Determine the (x, y) coordinate at the center of the cell enclosing the given text.  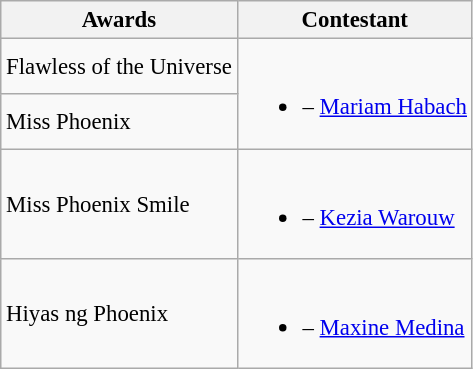
– Mariam Habach (354, 94)
Awards (119, 20)
Miss Phoenix Smile (119, 204)
– Maxine Medina (354, 314)
Contestant (354, 20)
Miss Phoenix (119, 122)
Flawless of the Universe (119, 66)
Hiyas ng Phoenix (119, 314)
– Kezia Warouw (354, 204)
